Find where the given text appears and provide that cell's center as (x, y) coordinate. 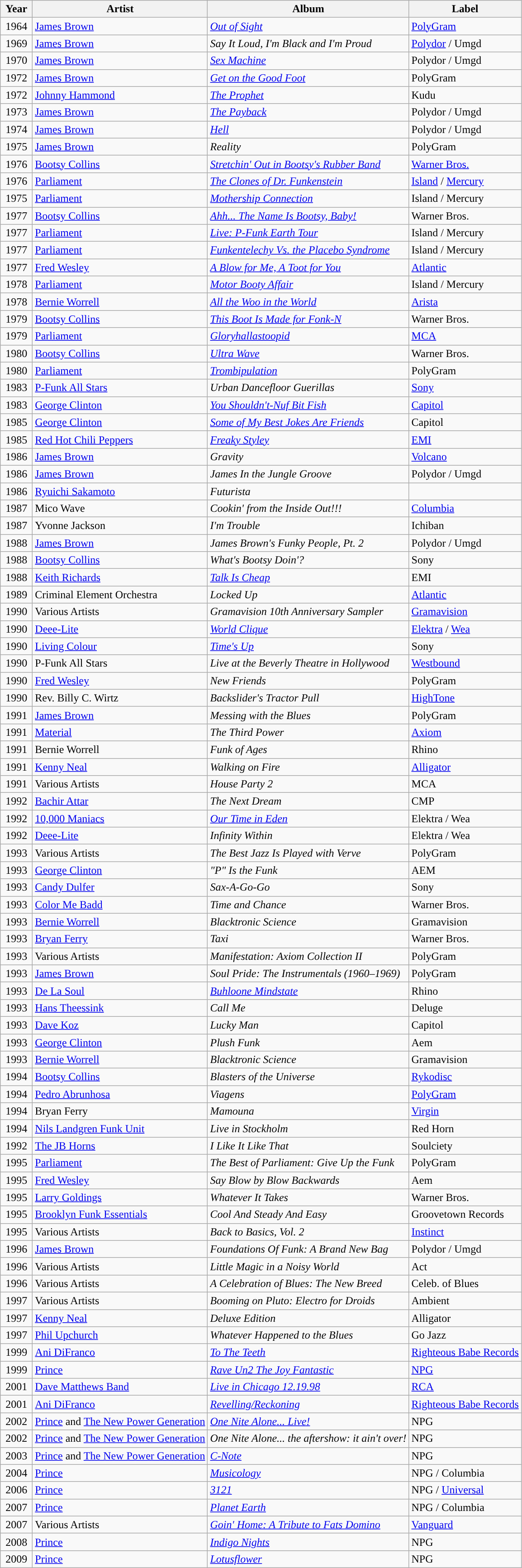
Walking on Fire (308, 767)
Lotusflower (308, 1559)
James Brown's Funky People, Pt. 2 (308, 543)
Axiom (465, 732)
Candy Dulfer (120, 887)
I Like It Like That (308, 1146)
Larry Goldings (120, 1197)
I'm Trouble (308, 526)
Revelling/Reckoning (308, 1404)
Artist (120, 9)
Brooklyn Funk Essentials (120, 1215)
Whatever Happened to the Blues (308, 1335)
Material (120, 732)
What's Bootsy Doin'? (308, 560)
Goin' Home: A Tribute to Fats Domino (308, 1525)
Musicology (308, 1473)
Out of Sight (308, 26)
Deluxe Edition (308, 1318)
Whatever It Takes (308, 1197)
Gloryhallastoopid (308, 336)
Ryuichi Sakamoto (120, 491)
Vanguard (465, 1525)
Call Me (308, 1008)
Nils Landgren Funk Unit (120, 1129)
Viagens (308, 1094)
1970 (16, 61)
Ambient (465, 1301)
Booming on Pluto: Electro for Droids (308, 1301)
Backslider's Tractor Pull (308, 698)
Red Hot Chili Peppers (120, 439)
Instinct (465, 1232)
Arista (465, 302)
Futurista (308, 491)
Pedro Abrunhosa (120, 1094)
Back to Basics, Vol. 2 (308, 1232)
To The Teeth (308, 1353)
2008 (16, 1542)
Reality (308, 147)
Sax-A-Go-Go (308, 887)
Bachir Attar (120, 801)
Ichiban (465, 526)
Celeb. of Blues (465, 1283)
2006 (16, 1490)
"P" Is the Funk (308, 870)
The Next Dream (308, 801)
AEM (465, 870)
Criminal Element Orchestra (120, 595)
Say It Loud, I'm Black and I'm Proud (308, 43)
Time's Up (308, 646)
A Celebration of Blues: The New Breed (308, 1283)
Lucky Man (308, 1025)
Westbound (465, 663)
The Clones of Dr. Funkenstein (308, 181)
1973 (16, 112)
Talk Is Cheap (308, 577)
Go Jazz (465, 1335)
Funkentelechy Vs. the Placebo Syndrome (308, 250)
Funk of Ages (308, 749)
RCA (465, 1387)
Mico Wave (120, 509)
Deluge (465, 1008)
C-Note (308, 1456)
Gramavision 10th Anniversary Sampler (308, 612)
3121 (308, 1490)
Dave Matthews Band (120, 1387)
CMP (465, 801)
Living Colour (120, 646)
Live at the Beverly Theatre in Hollywood (308, 663)
Cookin' from the Inside Out!!! (308, 509)
Groovetown Records (465, 1215)
Indigo Nights (308, 1542)
New Friends (308, 681)
Volcano (465, 457)
Mamouna (308, 1111)
Color Me Badd (120, 905)
Motor Booty Affair (308, 285)
2004 (16, 1473)
HighTone (465, 698)
Soul Pride: The Instrumentals (1960–1969) (308, 973)
Say Blow by Blow Backwards (308, 1180)
2003 (16, 1456)
Red Horn (465, 1129)
10,000 Maniacs (120, 819)
Johnny Hammond (120, 95)
Columbia (465, 509)
Gravity (308, 457)
Act (465, 1266)
World Clique (308, 629)
The Best of Parliament: Give Up the Funk (308, 1163)
One Nite Alone... Live! (308, 1421)
Trombipulation (308, 371)
The Payback (308, 112)
Messing with the Blues (308, 715)
Rev. Billy C. Wirtz (120, 698)
The JB Horns (120, 1146)
Infinity Within (308, 836)
Stretchin' Out in Bootsy's Rubber Band (308, 164)
NPG / Universal (465, 1490)
Live in Chicago 12.19.98 (308, 1387)
Manifestation: Axiom Collection II (308, 956)
The Best Jazz Is Played with Verve (308, 853)
Phil Upchurch (120, 1335)
Some of My Best Jokes Are Friends (308, 422)
1964 (16, 26)
Mothership Connection (308, 198)
James In the Jungle Groove (308, 474)
Freaky Styley (308, 439)
This Boot Is Made for Fonk-N (308, 319)
Sex Machine (308, 61)
Rykodisc (465, 1077)
Kudu (465, 95)
De La Soul (120, 991)
Label (465, 9)
Dave Koz (120, 1025)
Hans Theessink (120, 1008)
A Blow for Me, A Toot for You (308, 267)
Ahh... The Name Is Bootsy, Baby! (308, 216)
Hell (308, 129)
Album (308, 9)
House Party 2 (308, 784)
Taxi (308, 939)
Time and Chance (308, 905)
Virgin (465, 1111)
Cool And Steady And Easy (308, 1215)
Blasters of the Universe (308, 1077)
Ultra Wave (308, 353)
2009 (16, 1559)
Keith Richards (120, 577)
Our Time in Eden (308, 819)
Foundations Of Funk: A Brand New Bag (308, 1249)
The Third Power (308, 732)
Urban Dancefloor Guerillas (308, 388)
1989 (16, 595)
1969 (16, 43)
1974 (16, 129)
Live: P-Funk Earth Tour (308, 233)
Planet Earth (308, 1507)
Rave Un2 The Joy Fantastic (308, 1370)
You Shouldn't-Nuf Bit Fish (308, 405)
Buhloone Mindstate (308, 991)
Locked Up (308, 595)
Get on the Good Foot (308, 78)
Soulciety (465, 1146)
Yvonne Jackson (120, 526)
The Prophet (308, 95)
Live in Stockholm (308, 1129)
Plush Funk (308, 1042)
Little Magic in a Noisy World (308, 1266)
All the Woo in the World (308, 302)
Year (16, 9)
One Nite Alone... the aftershow: it ain't over! (308, 1439)
